Return the [x, y] coordinate for the center point of the cell that contains the specified text.  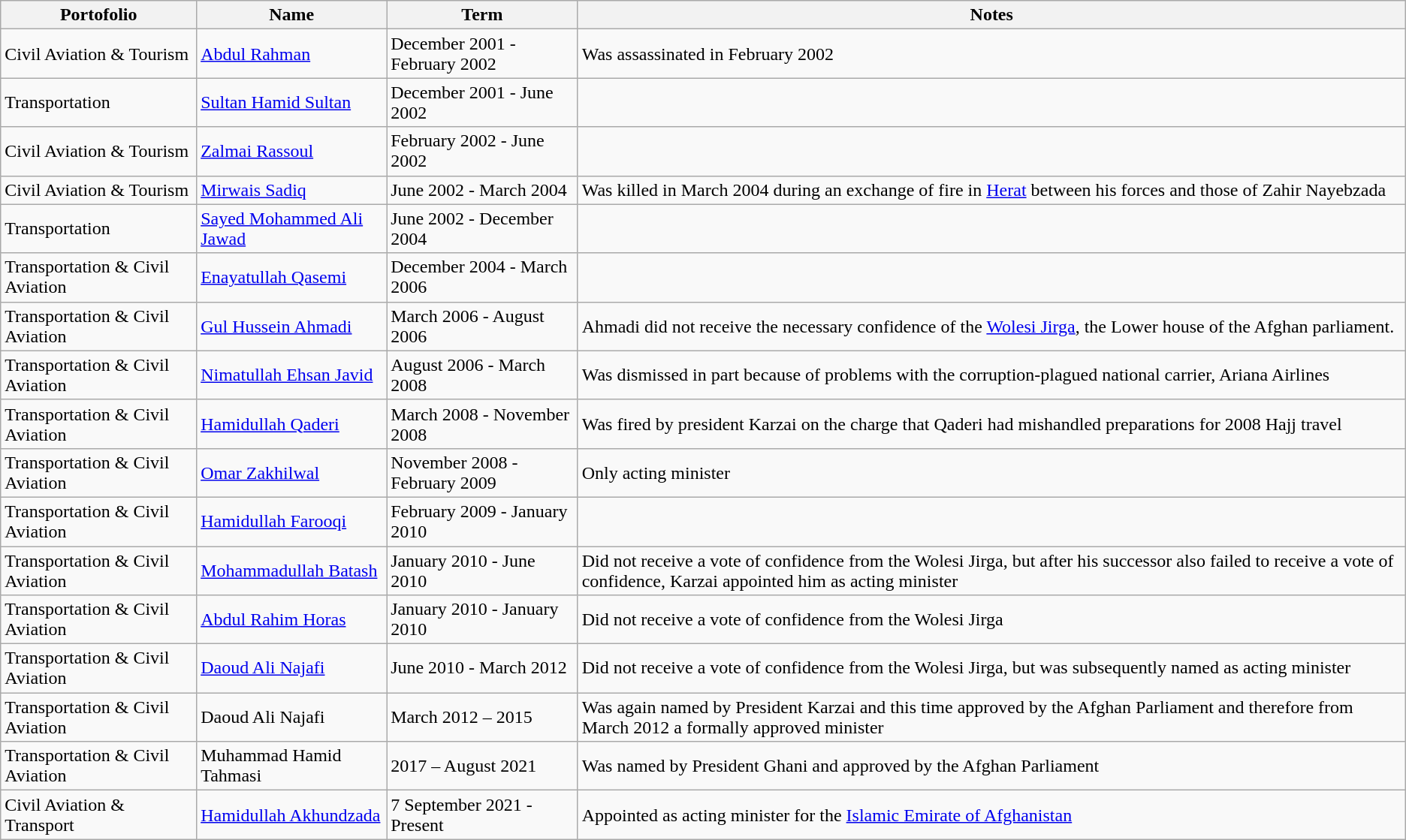
Hamidullah Akhundzada [291, 815]
February 2009 - January 2010 [482, 521]
January 2010 - June 2010 [482, 571]
Only acting minister [991, 473]
Name [291, 15]
Ahmadi did not receive the necessary confidence of the Wolesi Jirga, the Lower house of the Afghan parliament. [991, 326]
Sultan Hamid Sultan [291, 102]
Appointed as acting minister for the Islamic Emirate of Afghanistan [991, 815]
Civil Aviation & Transport [99, 815]
Term [482, 15]
Was fired by president Karzai on the charge that Qaderi had mishandled preparations for 2008 Hajj travel [991, 423]
December 2004 - March 2006 [482, 278]
Mohammadullah Batash [291, 571]
Omar Zakhilwal [291, 473]
Was dismissed in part because of problems with the corruption-plagued national carrier, Ariana Airlines [991, 375]
Was killed in March 2004 during an exchange of fire in Herat between his forces and those of Zahir Nayebzada [991, 190]
March 2012 – 2015 [482, 718]
Portofolio [99, 15]
March 2006 - August 2006 [482, 326]
2017 – August 2021 [482, 766]
December 2001 - February 2002 [482, 54]
Nimatullah Ehsan Javid [291, 375]
December 2001 - June 2002 [482, 102]
June 2010 - March 2012 [482, 668]
Notes [991, 15]
Muhammad Hamid Tahmasi [291, 766]
Abdul Rahim Horas [291, 620]
June 2002 - December 2004 [482, 228]
Sayed Mohammed Ali Jawad [291, 228]
Zalmai Rassoul [291, 152]
November 2008 - February 2009 [482, 473]
Was again named by President Karzai and this time approved by the Afghan Parliament and therefore from March 2012 a formally approved minister [991, 718]
June 2002 - March 2004 [482, 190]
January 2010 - January 2010 [482, 620]
Hamidullah Qaderi [291, 423]
Hamidullah Farooqi [291, 521]
Was assassinated in February 2002 [991, 54]
Abdul Rahman [291, 54]
Gul Hussein Ahmadi [291, 326]
February 2002 - June 2002 [482, 152]
Mirwais Sadiq [291, 190]
Did not receive a vote of confidence from the Wolesi Jirga, but was subsequently named as acting minister [991, 668]
March 2008 - November 2008 [482, 423]
Did not receive a vote of confidence from the Wolesi Jirga [991, 620]
7 September 2021 - Present [482, 815]
August 2006 - March 2008 [482, 375]
Enayatullah Qasemi [291, 278]
Was named by President Ghani and approved by the Afghan Parliament [991, 766]
